Output the (X, Y) coordinate of the center of the cell containing the given text.  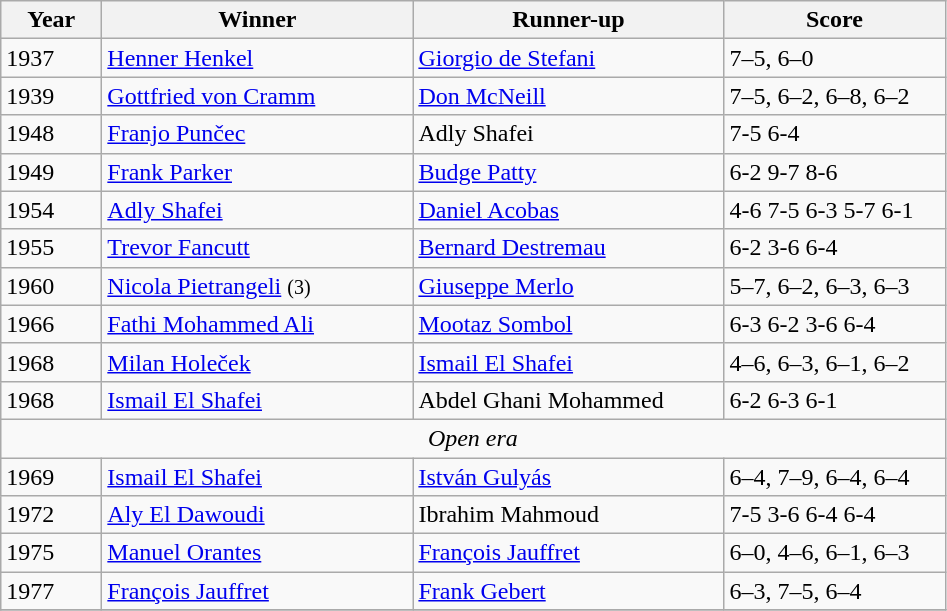
Fathi Mohammed Ali (258, 324)
4-6 7-5 6-3 5-7 6-1 (834, 210)
Frank Parker (258, 172)
Don McNeill (568, 96)
Nicola Pietrangeli (3) (258, 286)
6-3 6-2 3-6 6-4 (834, 324)
Abdel Ghani Mohammed (568, 400)
Gottfried von Cramm (258, 96)
1960 (52, 286)
Mootaz Sombol (568, 324)
6-2 6-3 6-1 (834, 400)
Year (52, 20)
1937 (52, 58)
1972 (52, 515)
Winner (258, 20)
Frank Gebert (568, 591)
Giuseppe Merlo (568, 286)
6–0, 4–6, 6–1, 6–3 (834, 553)
1966 (52, 324)
6–4, 7–9, 6–4, 6–4 (834, 477)
Ibrahim Mahmoud (568, 515)
Giorgio de Stefani (568, 58)
1969 (52, 477)
Open era (473, 438)
1939 (52, 96)
Bernard Destremau (568, 248)
7–5, 6–0 (834, 58)
6-2 3-6 6-4 (834, 248)
5–7, 6–2, 6–3, 6–3 (834, 286)
Milan Holeček (258, 362)
Franjo Punčec (258, 134)
Runner-up (568, 20)
7–5, 6–2, 6–8, 6–2 (834, 96)
István Gulyás (568, 477)
Daniel Acobas (568, 210)
1954 (52, 210)
7-5 3-6 6-4 6-4 (834, 515)
Manuel Orantes (258, 553)
1949 (52, 172)
1948 (52, 134)
1955 (52, 248)
6–3, 7–5, 6–4 (834, 591)
1977 (52, 591)
4–6, 6–3, 6–1, 6–2 (834, 362)
Aly El Dawoudi (258, 515)
7-5 6-4 (834, 134)
1975 (52, 553)
Budge Patty (568, 172)
Score (834, 20)
Trevor Fancutt (258, 248)
6-2 9-7 8-6 (834, 172)
Henner Henkel (258, 58)
